Locate the cell with the specified text and output its [X, Y] center coordinate. 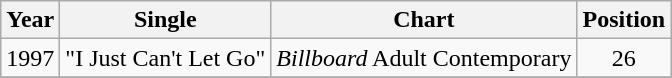
Position [624, 20]
26 [624, 58]
Year [30, 20]
Single [166, 20]
"I Just Can't Let Go" [166, 58]
Billboard Adult Contemporary [424, 58]
Chart [424, 20]
1997 [30, 58]
